Pinpoint the cell where the given text exists, returning its [x, y] midpoint coordinate. 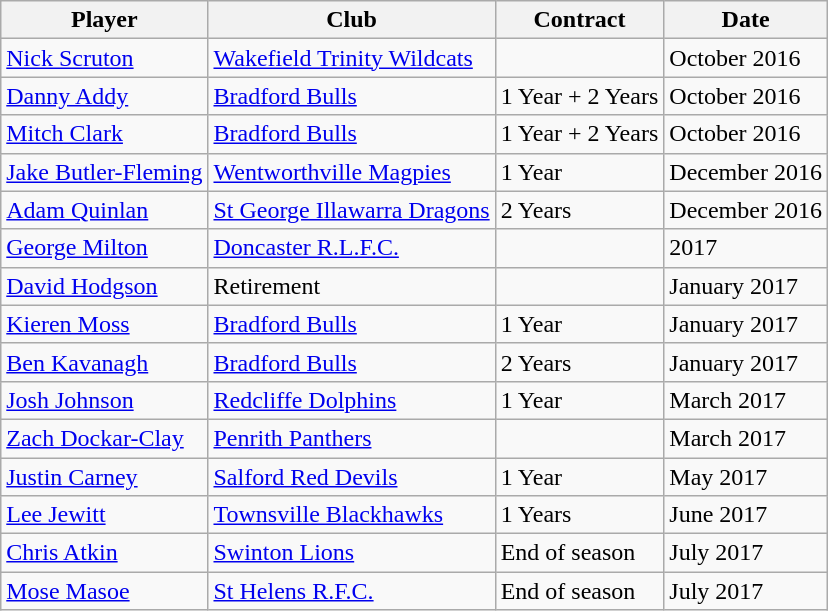
Danny Addy [104, 96]
Zach Dockar-Clay [104, 438]
Club [352, 20]
May 2017 [746, 477]
Justin Carney [104, 477]
Swinton Lions [352, 553]
Doncaster R.L.F.C. [352, 248]
Jake Butler-Fleming [104, 172]
Mitch Clark [104, 134]
Wakefield Trinity Wildcats [352, 58]
Redcliffe Dolphins [352, 400]
2017 [746, 248]
Josh Johnson [104, 400]
Mose Masoe [104, 591]
George Milton [104, 248]
1 Years [580, 515]
Kieren Moss [104, 324]
Lee Jewitt [104, 515]
Retirement [352, 286]
June 2017 [746, 515]
Contract [580, 20]
Date [746, 20]
Nick Scruton [104, 58]
Adam Quinlan [104, 210]
Townsville Blackhawks [352, 515]
David Hodgson [104, 286]
Player [104, 20]
Salford Red Devils [352, 477]
St Helens R.F.C. [352, 591]
Penrith Panthers [352, 438]
Ben Kavanagh [104, 362]
Wentworthville Magpies [352, 172]
Chris Atkin [104, 553]
St George Illawarra Dragons [352, 210]
